Find where the given text appears and provide that cell's center as (X, Y) coordinate. 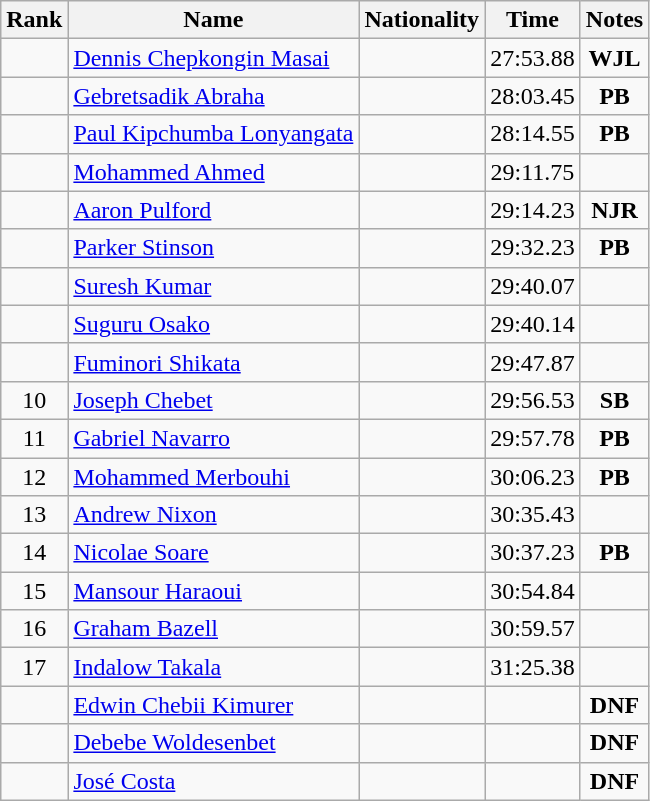
Debebe Woldesenbet (214, 743)
30:37.23 (533, 553)
WJL (614, 58)
Nationality (422, 20)
SB (614, 400)
29:56.53 (533, 400)
17 (34, 667)
30:35.43 (533, 515)
29:11.75 (533, 172)
16 (34, 629)
Edwin Chebii Kimurer (214, 705)
29:14.23 (533, 210)
Time (533, 20)
Rank (34, 20)
Fuminori Shikata (214, 362)
30:54.84 (533, 591)
Dennis Chepkongin Masai (214, 58)
Mohammed Ahmed (214, 172)
29:40.14 (533, 324)
11 (34, 438)
Aaron Pulford (214, 210)
Name (214, 20)
28:14.55 (533, 134)
29:32.23 (533, 248)
Nicolae Soare (214, 553)
30:59.57 (533, 629)
30:06.23 (533, 477)
NJR (614, 210)
José Costa (214, 781)
Parker Stinson (214, 248)
Andrew Nixon (214, 515)
Indalow Takala (214, 667)
Notes (614, 20)
29:40.07 (533, 286)
15 (34, 591)
Gebretsadik Abraha (214, 96)
13 (34, 515)
Suguru Osako (214, 324)
Joseph Chebet (214, 400)
29:57.78 (533, 438)
14 (34, 553)
Paul Kipchumba Lonyangata (214, 134)
10 (34, 400)
12 (34, 477)
Suresh Kumar (214, 286)
31:25.38 (533, 667)
28:03.45 (533, 96)
29:47.87 (533, 362)
Gabriel Navarro (214, 438)
27:53.88 (533, 58)
Graham Bazell (214, 629)
Mansour Haraoui (214, 591)
Mohammed Merbouhi (214, 477)
